For the text-containing cell, return its midpoint in [X, Y] coordinate format. 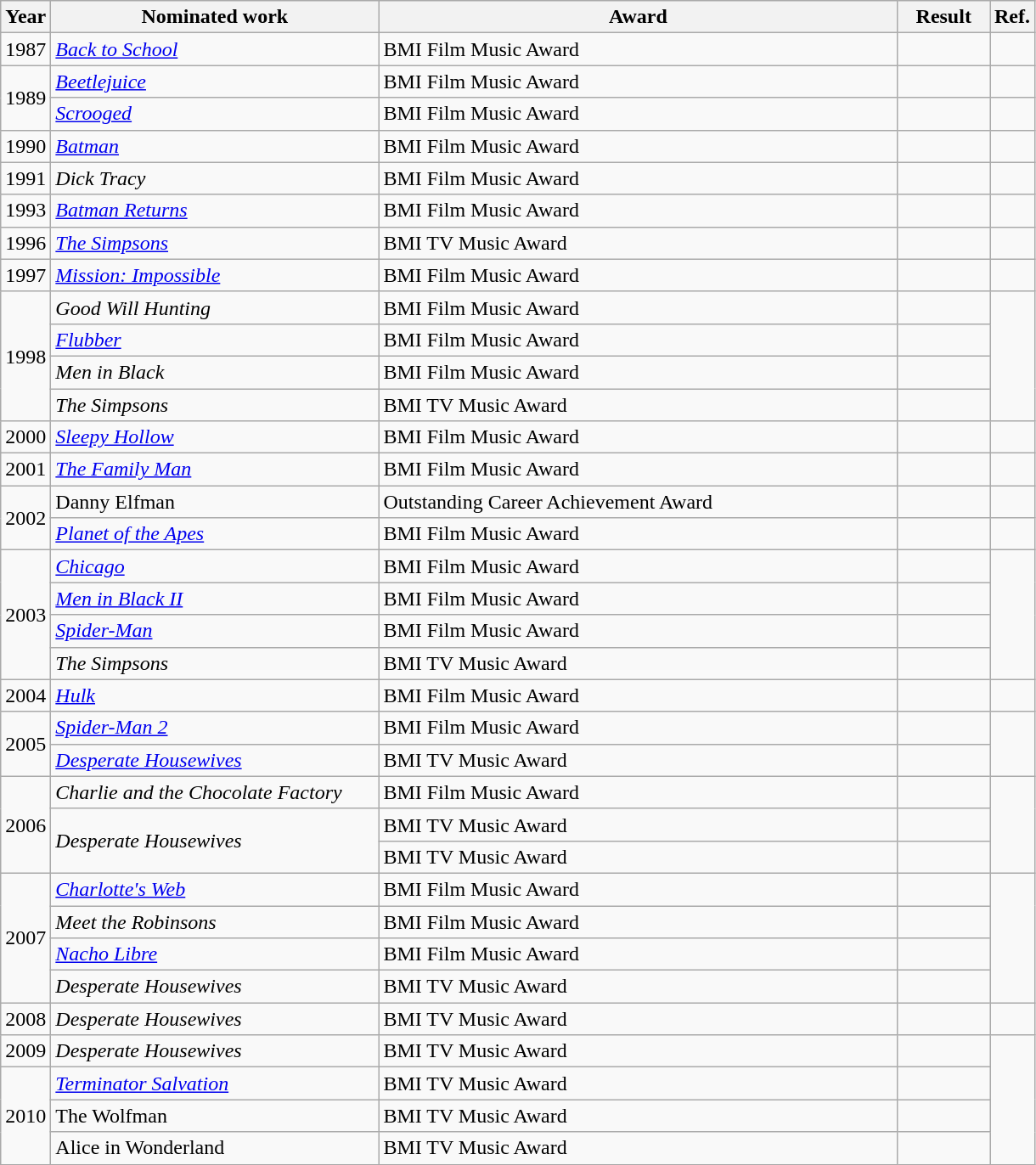
2009 [25, 1051]
Chicago [215, 566]
1998 [25, 356]
2005 [25, 744]
Charlotte's Web [215, 889]
The Family Man [215, 470]
Terminator Salvation [215, 1083]
1996 [25, 243]
2004 [25, 695]
2007 [25, 937]
Beetlejuice [215, 82]
1989 [25, 98]
Men in Black II [215, 599]
Nominated work [215, 17]
2002 [25, 518]
Alice in Wonderland [215, 1148]
Hulk [215, 695]
2010 [25, 1116]
1993 [25, 211]
Mission: Impossible [215, 275]
Danny Elfman [215, 502]
Scrooged [215, 114]
Result [944, 17]
Batman [215, 146]
Meet the Robinsons [215, 921]
Spider-Man [215, 631]
Sleepy Hollow [215, 437]
Planet of the Apes [215, 534]
Outstanding Career Achievement Award [639, 502]
Flubber [215, 340]
2000 [25, 437]
2008 [25, 1019]
Spider-Man 2 [215, 728]
2006 [25, 825]
1997 [25, 275]
Ref. [1012, 17]
The Wolfman [215, 1116]
1991 [25, 178]
Good Will Hunting [215, 307]
Year [25, 17]
Nacho Libre [215, 954]
1987 [25, 49]
1990 [25, 146]
2001 [25, 470]
Batman Returns [215, 211]
Charlie and the Chocolate Factory [215, 792]
Dick Tracy [215, 178]
Men in Black [215, 372]
Award [639, 17]
Back to School [215, 49]
2003 [25, 615]
